Return the (X, Y) coordinate for the center point of the cell that contains the specified text.  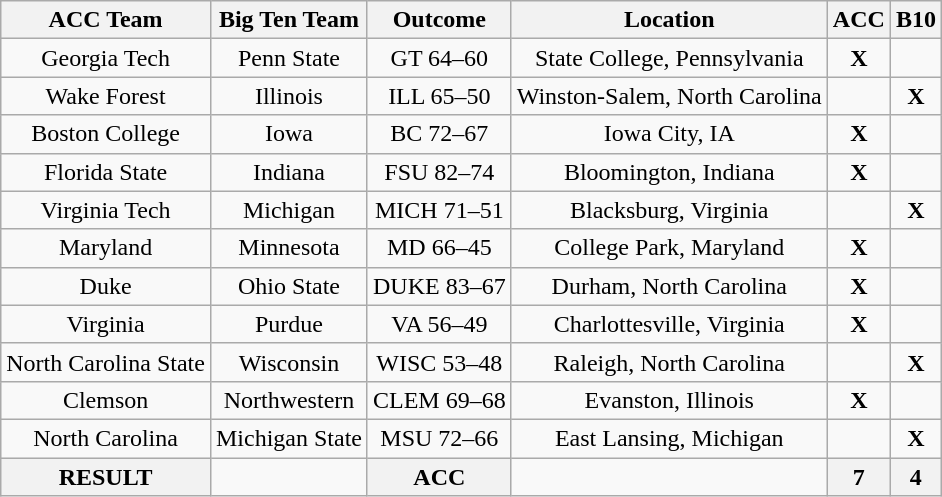
Evanston, Illinois (669, 400)
Raleigh, North Carolina (669, 362)
Wisconsin (288, 362)
North Carolina (106, 438)
Michigan (288, 210)
Boston College (106, 134)
Big Ten Team (288, 20)
Purdue (288, 324)
MD 66–45 (439, 248)
Virginia Tech (106, 210)
GT 64–60 (439, 58)
RESULT (106, 477)
Florida State (106, 172)
Wake Forest (106, 96)
Bloomington, Indiana (669, 172)
Durham, North Carolina (669, 286)
Outcome (439, 20)
Michigan State (288, 438)
State College, Pennsylvania (669, 58)
BC 72–67 (439, 134)
MSU 72–66 (439, 438)
Iowa (288, 134)
Northwestern (288, 400)
7 (858, 477)
Minnesota (288, 248)
ILL 65–50 (439, 96)
ACC Team (106, 20)
4 (916, 477)
DUKE 83–67 (439, 286)
VA 56–49 (439, 324)
CLEM 69–68 (439, 400)
WISC 53–48 (439, 362)
Clemson (106, 400)
MICH 71–51 (439, 210)
Virginia (106, 324)
Georgia Tech (106, 58)
Charlottesville, Virginia (669, 324)
Blacksburg, Virginia (669, 210)
North Carolina State (106, 362)
Indiana (288, 172)
Winston-Salem, North Carolina (669, 96)
Duke (106, 286)
Illinois (288, 96)
East Lansing, Michigan (669, 438)
Penn State (288, 58)
Iowa City, IA (669, 134)
Location (669, 20)
B10 (916, 20)
College Park, Maryland (669, 248)
Maryland (106, 248)
Ohio State (288, 286)
FSU 82–74 (439, 172)
